Locate the cell with the specified text and output its [X, Y] center coordinate. 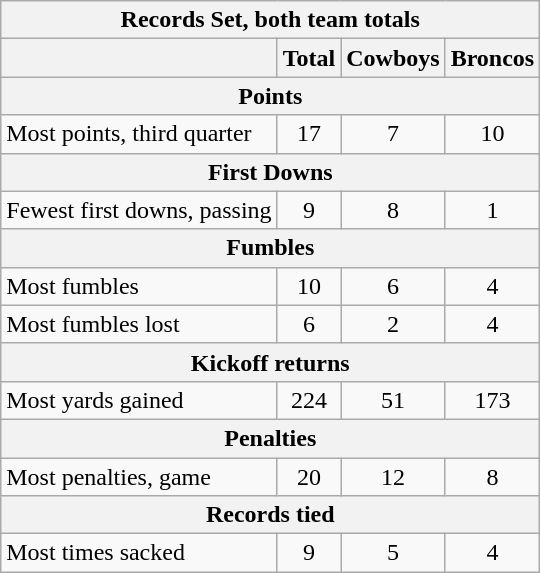
Most fumbles lost [139, 324]
Records Set, both team totals [270, 20]
2 [393, 324]
Most penalties, game [139, 477]
Broncos [492, 58]
173 [492, 400]
17 [309, 134]
Most points, third quarter [139, 134]
First Downs [270, 172]
Fumbles [270, 248]
12 [393, 477]
51 [393, 400]
5 [393, 553]
Points [270, 96]
7 [393, 134]
Most fumbles [139, 286]
Most times sacked [139, 553]
Total [309, 58]
20 [309, 477]
Cowboys [393, 58]
Fewest first downs, passing [139, 210]
Most yards gained [139, 400]
224 [309, 400]
Kickoff returns [270, 362]
Penalties [270, 438]
Records tied [270, 515]
1 [492, 210]
